Provide the (x, y) coordinate of the cell's center where the given text is located.  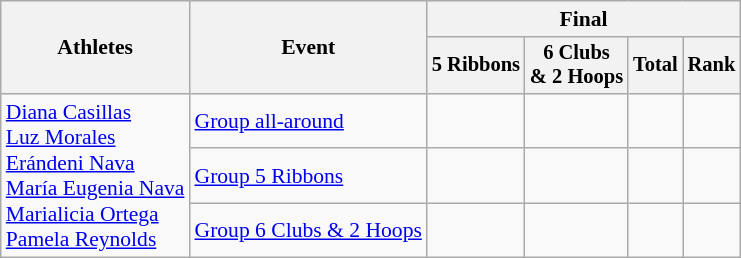
6 Clubs& 2 Hoops (576, 66)
Event (308, 48)
Athletes (96, 48)
Group 5 Ribbons (308, 176)
Diana CasillasLuz MoralesErándeni NavaMaría Eugenia NavaMarialicia OrtegaPamela Reynolds (96, 176)
Final (584, 19)
Rank (712, 66)
Group 6 Clubs & 2 Hoops (308, 230)
5 Ribbons (476, 66)
Total (656, 66)
Group all-around (308, 121)
